From the cell containing the given text, extract its center point as (X, Y) coordinate. 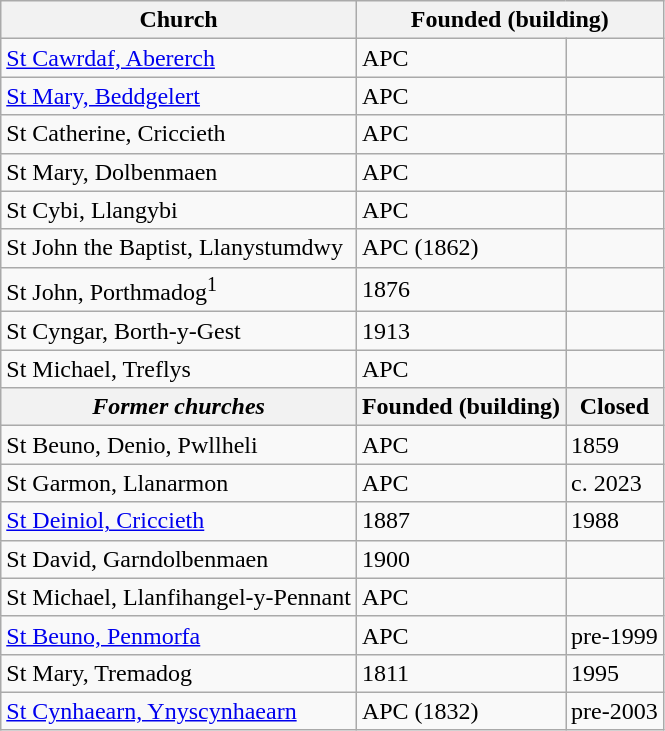
St Beuno, Denio, Pwllheli (179, 445)
St David, Garndolbenmaen (179, 559)
St John, Porthmadog1 (179, 290)
1995 (615, 673)
St Deiniol, Criccieth (179, 521)
St Beuno, Penmorfa (179, 635)
1876 (460, 290)
St Garmon, Llanarmon (179, 483)
St Catherine, Criccieth (179, 134)
Church (179, 20)
APC (1862) (460, 248)
St Mary, Dolbenmaen (179, 172)
1913 (460, 331)
St Mary, Beddgelert (179, 96)
St John the Baptist, Llanystumdwy (179, 248)
1988 (615, 521)
APC (1832) (460, 711)
1811 (460, 673)
St Cawrdaf, Abererch (179, 58)
St Cybi, Llangybi (179, 210)
Closed (615, 407)
1900 (460, 559)
St Mary, Tremadog (179, 673)
pre-1999 (615, 635)
pre-2003 (615, 711)
St Cynhaearn, Ynyscynhaearn (179, 711)
1887 (460, 521)
Former churches (179, 407)
St Michael, Llanfihangel-y-Pennant (179, 597)
1859 (615, 445)
c. 2023 (615, 483)
St Michael, Treflys (179, 369)
St Cyngar, Borth-y-Gest (179, 331)
